Output the (X, Y) coordinate of the center of the cell containing the given text.  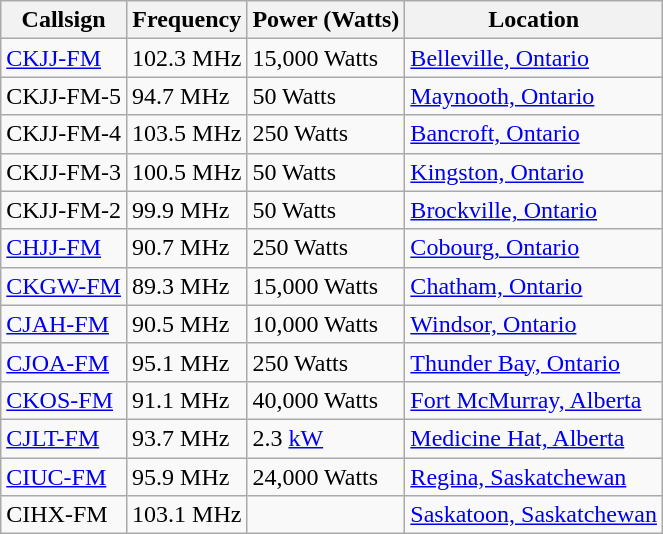
CKOS-FM (64, 400)
Maynooth, Ontario (534, 96)
95.1 MHz (187, 362)
Fort McMurray, Alberta (534, 400)
Callsign (64, 20)
Windsor, Ontario (534, 324)
CJLT-FM (64, 438)
CJAH-FM (64, 324)
99.9 MHz (187, 210)
CKJJ-FM (64, 58)
100.5 MHz (187, 172)
95.9 MHz (187, 477)
40,000 Watts (326, 400)
90.7 MHz (187, 248)
10,000 Watts (326, 324)
89.3 MHz (187, 286)
CJOA-FM (64, 362)
Location (534, 20)
Saskatoon, Saskatchewan (534, 515)
Bancroft, Ontario (534, 134)
CHJJ-FM (64, 248)
Frequency (187, 20)
Power (Watts) (326, 20)
103.1 MHz (187, 515)
102.3 MHz (187, 58)
Belleville, Ontario (534, 58)
90.5 MHz (187, 324)
CIUC-FM (64, 477)
Kingston, Ontario (534, 172)
Brockville, Ontario (534, 210)
Thunder Bay, Ontario (534, 362)
94.7 MHz (187, 96)
CKJJ-FM-4 (64, 134)
103.5 MHz (187, 134)
Regina, Saskatchewan (534, 477)
CKJJ-FM-2 (64, 210)
Cobourg, Ontario (534, 248)
2.3 kW (326, 438)
91.1 MHz (187, 400)
Medicine Hat, Alberta (534, 438)
CIHX-FM (64, 515)
24,000 Watts (326, 477)
CKJJ-FM-5 (64, 96)
93.7 MHz (187, 438)
Chatham, Ontario (534, 286)
CKJJ-FM-3 (64, 172)
CKGW-FM (64, 286)
